Provide the (X, Y) coordinate of the cell's center where the given text is located.  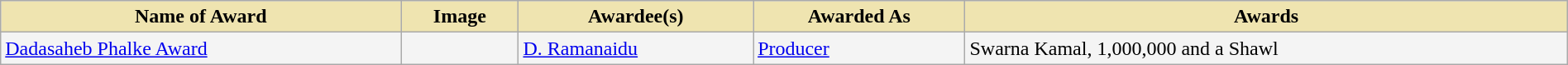
Awardee(s) (636, 17)
Swarna Kamal, 1,000,000 and a Shawl (1266, 48)
Awarded As (859, 17)
Producer (859, 48)
Awards (1266, 17)
D. Ramanaidu (636, 48)
Image (460, 17)
Dadasaheb Phalke Award (201, 48)
Name of Award (201, 17)
